Return [X, Y] of the center of cell containing provided text 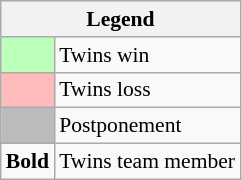
Bold [28, 162]
Legend [120, 19]
Twins loss [147, 90]
Twins team member [147, 162]
Postponement [147, 126]
Twins win [147, 55]
